For the text-containing cell, return its midpoint in [x, y] coordinate format. 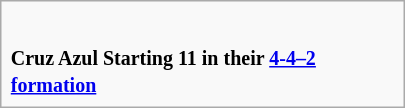
Cruz Azul Starting 11 in their 4-4–2 formation [202, 70]
